Locate the cell with the specified text and output its (x, y) center coordinate. 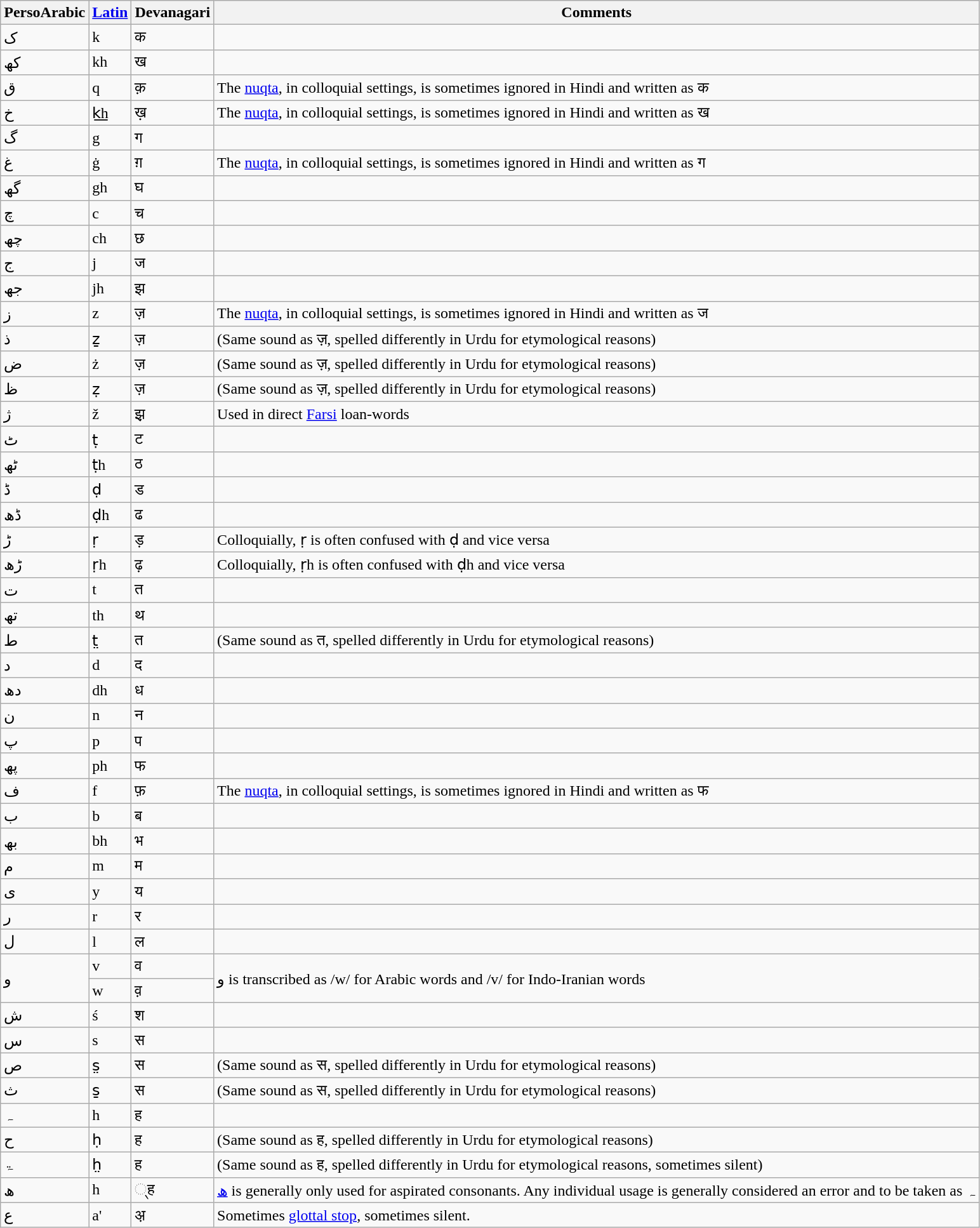
a' (110, 1215)
્ह (173, 1190)
व़ (173, 991)
ḥ (110, 1140)
ख़ (173, 113)
k (110, 37)
ن (44, 716)
Sometimes glottal stop, sometimes silent. (597, 1215)
PersoArabic (44, 13)
t (110, 590)
ٹھ (44, 464)
ل (44, 942)
अ़ (173, 1215)
h̤ (110, 1165)
ẕ (110, 339)
ض (44, 364)
घ (173, 188)
ج (44, 264)
ٹ (44, 439)
th (110, 615)
w (110, 991)
l (110, 942)
ہ (44, 1115)
س (44, 1040)
غ (44, 163)
ڈ (44, 490)
ش (44, 1015)
ž (110, 414)
گھ (44, 188)
Used in direct Farsi loan-words (597, 414)
ی (44, 891)
Comments (597, 13)
ṛ (110, 540)
ظ (44, 389)
y (110, 891)
ژ (44, 414)
ص (44, 1065)
ड़ (173, 540)
دھ (44, 690)
The nuqta, in colloquial settings, is sometimes ignored in Hindi and written as ग (597, 163)
न (173, 716)
ś (110, 1015)
ṛh (110, 565)
z (110, 314)
ट (173, 439)
k͟h (110, 113)
श (173, 1015)
फ (173, 766)
Colloquially, ṛ is often confused with ḍ and vice versa (597, 540)
ھ (44, 1190)
ث (44, 1090)
र (173, 917)
ẓ (110, 389)
ق (44, 88)
ح (44, 1140)
f (110, 791)
ढ़ (173, 565)
b (110, 816)
ر (44, 917)
t̤ (110, 640)
و is transcribed as /w/ for Arabic words and /v/ for Indo-Iranian words (597, 978)
ف (44, 791)
ۃ (44, 1165)
(Same sound as त, spelled differently in Urdu for etymological reasons) (597, 640)
ठ (173, 464)
dh (110, 690)
q (110, 88)
ż (110, 364)
خ (44, 113)
ġ (110, 163)
(Same sound as ह, spelled differently in Urdu for etymological reasons, sometimes silent) (597, 1165)
क़ (173, 88)
r (110, 917)
प (173, 741)
ग़ (173, 163)
پ (44, 741)
و (44, 978)
ल (173, 942)
च (173, 213)
م (44, 866)
(Same sound as ह, spelled differently in Urdu for etymological reasons) (597, 1140)
گ (44, 138)
ب (44, 816)
भ (173, 841)
j (110, 264)
Latin (110, 13)
ch (110, 238)
छ (173, 238)
ت (44, 590)
ṭ (110, 439)
بھ (44, 841)
फ़ (173, 791)
gh (110, 188)
kh (110, 62)
ग (173, 138)
Devanagari (173, 13)
थ (173, 615)
ख (173, 62)
جھ (44, 288)
ڑھ (44, 565)
ع (44, 1215)
s̤ (110, 1065)
द (173, 665)
ड (173, 490)
The nuqta, in colloquial settings, is sometimes ignored in Hindi and written as ख (597, 113)
ब (173, 816)
झ़ (173, 414)
چ (44, 213)
The nuqta, in colloquial settings, is sometimes ignored in Hindi and written as ज (597, 314)
m (110, 866)
پھ (44, 766)
v (110, 966)
کھ (44, 62)
bh (110, 841)
The nuqta, in colloquial settings, is sometimes ignored in Hindi and written as फ (597, 791)
ک (44, 37)
چھ (44, 238)
ز (44, 314)
ط (44, 640)
Colloquially, ṛh is often confused with ḍh and vice versa (597, 565)
ज (173, 264)
ھ is generally only used for aspirated consonants. Any individual usage is generally considered an error and to be taken as ہ (597, 1190)
s̱ (110, 1090)
य (173, 891)
The nuqta, in colloquial settings, is sometimes ignored in Hindi and written as क (597, 88)
g (110, 138)
d (110, 665)
ذ (44, 339)
ڑ (44, 540)
ṭh (110, 464)
تھ (44, 615)
n (110, 716)
व (173, 966)
ḍ (110, 490)
s (110, 1040)
p (110, 741)
c (110, 213)
ढ (173, 514)
म (173, 866)
د (44, 665)
झ (173, 288)
ph (110, 766)
क (173, 37)
ḍh (110, 514)
ध (173, 690)
ڈھ (44, 514)
jh (110, 288)
